Detect which cell encompasses the target text, then output its (x, y) center coordinate. 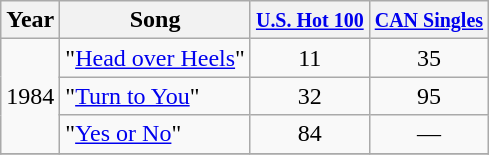
32 (310, 96)
11 (310, 58)
35 (428, 58)
"Turn to You" (156, 96)
"Yes or No" (156, 134)
U.S. Hot 100 (310, 20)
1984 (30, 96)
CAN Singles (428, 20)
95 (428, 96)
84 (310, 134)
— (428, 134)
"Head over Heels" (156, 58)
Song (156, 20)
Year (30, 20)
